Search for the cell housing the specified text and yield its [X, Y] center coordinate. 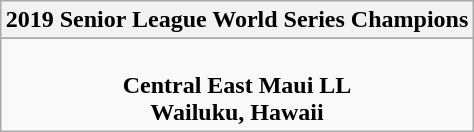
2019 Senior League World Series Champions [237, 20]
Central East Maui LL Wailuku, Hawaii [237, 85]
